For the text-containing cell, return its midpoint in (x, y) coordinate format. 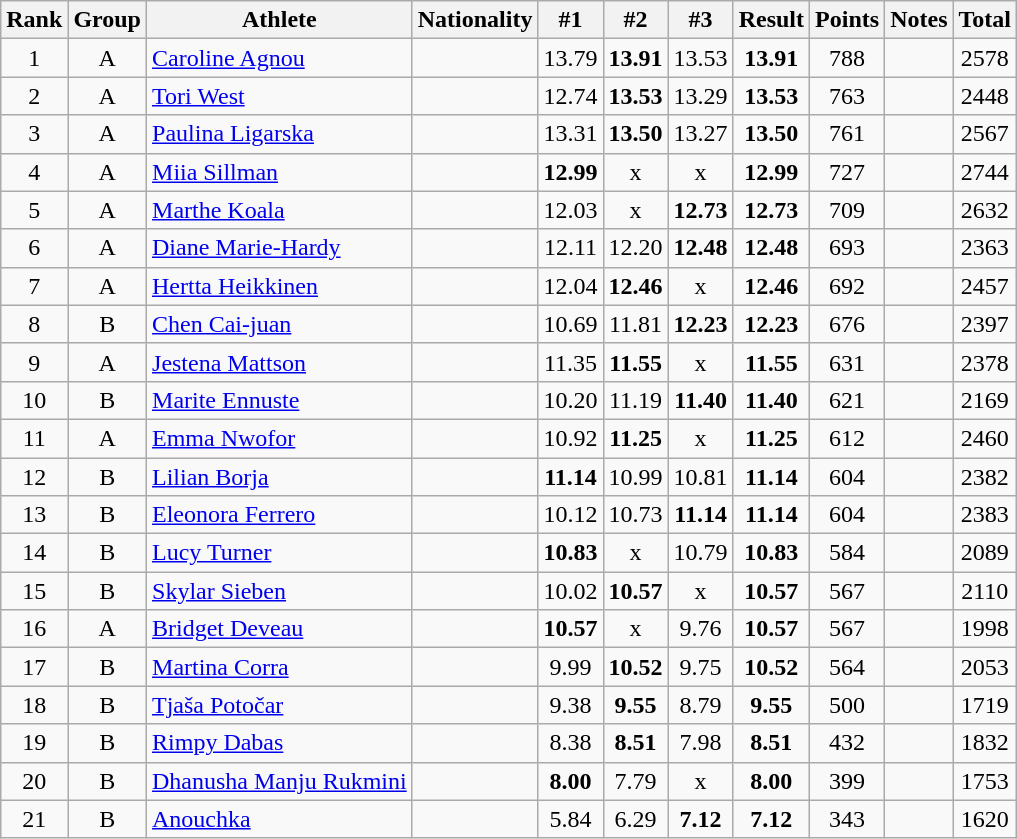
13.31 (570, 134)
Miia Sillman (280, 172)
7 (34, 286)
Tori West (280, 96)
1998 (985, 629)
Result (771, 20)
2382 (985, 477)
17 (34, 667)
15 (34, 591)
9 (34, 362)
2460 (985, 438)
500 (848, 705)
11.19 (636, 400)
Rimpy Dabas (280, 743)
727 (848, 172)
Hertta Heikkinen (280, 286)
612 (848, 438)
693 (848, 248)
10.81 (700, 477)
Lucy Turner (280, 553)
16 (34, 629)
4 (34, 172)
12.20 (636, 248)
Paulina Ligarska (280, 134)
2632 (985, 210)
10.02 (570, 591)
399 (848, 781)
Tjaša Potočar (280, 705)
13.27 (700, 134)
1620 (985, 819)
2378 (985, 362)
Anouchka (280, 819)
5.84 (570, 819)
12.74 (570, 96)
10.92 (570, 438)
6.29 (636, 819)
8.38 (570, 743)
2169 (985, 400)
7.98 (700, 743)
5 (34, 210)
2110 (985, 591)
763 (848, 96)
343 (848, 819)
1719 (985, 705)
8 (34, 324)
10.12 (570, 515)
2567 (985, 134)
564 (848, 667)
10.69 (570, 324)
2089 (985, 553)
761 (848, 134)
Athlete (280, 20)
11.81 (636, 324)
13.79 (570, 58)
Lilian Borja (280, 477)
10 (34, 400)
Eleonora Ferrero (280, 515)
8.79 (700, 705)
12 (34, 477)
Group (108, 20)
Skylar Sieben (280, 591)
13.29 (700, 96)
21 (34, 819)
11 (34, 438)
709 (848, 210)
13 (34, 515)
19 (34, 743)
2457 (985, 286)
14 (34, 553)
621 (848, 400)
9.76 (700, 629)
Marite Ennuste (280, 400)
Emma Nwofor (280, 438)
2397 (985, 324)
1832 (985, 743)
#3 (700, 20)
2448 (985, 96)
2363 (985, 248)
12.11 (570, 248)
9.99 (570, 667)
9.38 (570, 705)
Points (848, 20)
584 (848, 553)
1 (34, 58)
18 (34, 705)
Jestena Mattson (280, 362)
692 (848, 286)
Chen Cai-juan (280, 324)
631 (848, 362)
11.35 (570, 362)
#2 (636, 20)
Dhanusha Manju Rukmini (280, 781)
2 (34, 96)
3 (34, 134)
788 (848, 58)
2383 (985, 515)
12.03 (570, 210)
7.79 (636, 781)
Caroline Agnou (280, 58)
20 (34, 781)
2578 (985, 58)
676 (848, 324)
10.20 (570, 400)
Martina Corra (280, 667)
9.75 (700, 667)
1753 (985, 781)
Marthe Koala (280, 210)
Bridget Deveau (280, 629)
#1 (570, 20)
Total (985, 20)
Notes (919, 20)
12.04 (570, 286)
2053 (985, 667)
Diane Marie-Hardy (280, 248)
10.99 (636, 477)
Nationality (475, 20)
2744 (985, 172)
10.79 (700, 553)
432 (848, 743)
6 (34, 248)
Rank (34, 20)
10.73 (636, 515)
